Scan for the cell matching the given text and deliver its (X, Y) coordinate at center. 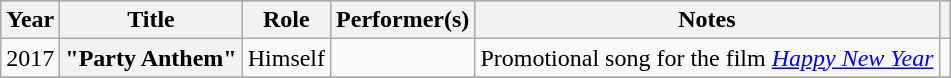
Year (30, 20)
Notes (707, 20)
Role (286, 20)
Himself (286, 58)
Performer(s) (403, 20)
"Party Anthem" (151, 58)
2017 (30, 58)
Promotional song for the film Happy New Year (707, 58)
Title (151, 20)
